Output the [X, Y] coordinate of the center of the cell containing the given text.  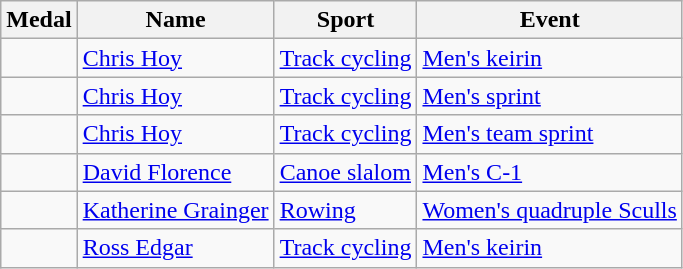
Men's team sprint [550, 134]
Men's C-1 [550, 172]
Name [176, 20]
Women's quadruple Sculls [550, 210]
Ross Edgar [176, 248]
Canoe slalom [346, 172]
David Florence [176, 172]
Men's sprint [550, 96]
Event [550, 20]
Katherine Grainger [176, 210]
Medal [39, 20]
Rowing [346, 210]
Sport [346, 20]
